Extract the [X, Y] coordinate from the center of the cell holding the provided text.  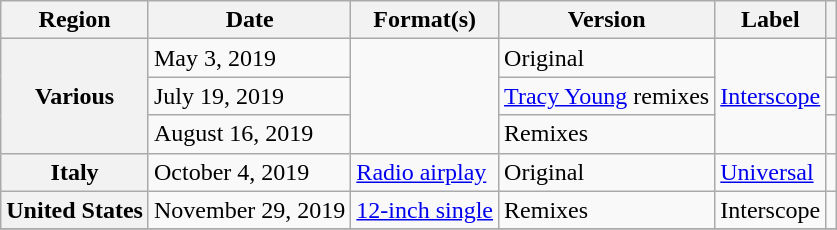
July 19, 2019 [249, 96]
Format(s) [425, 20]
Universal [770, 172]
Various [75, 96]
October 4, 2019 [249, 172]
May 3, 2019 [249, 58]
August 16, 2019 [249, 134]
United States [75, 210]
Label [770, 20]
Date [249, 20]
Region [75, 20]
Tracy Young remixes [607, 96]
Version [607, 20]
Italy [75, 172]
12-inch single [425, 210]
November 29, 2019 [249, 210]
Radio airplay [425, 172]
